Output the [X, Y] coordinate of the center of the cell containing the given text.  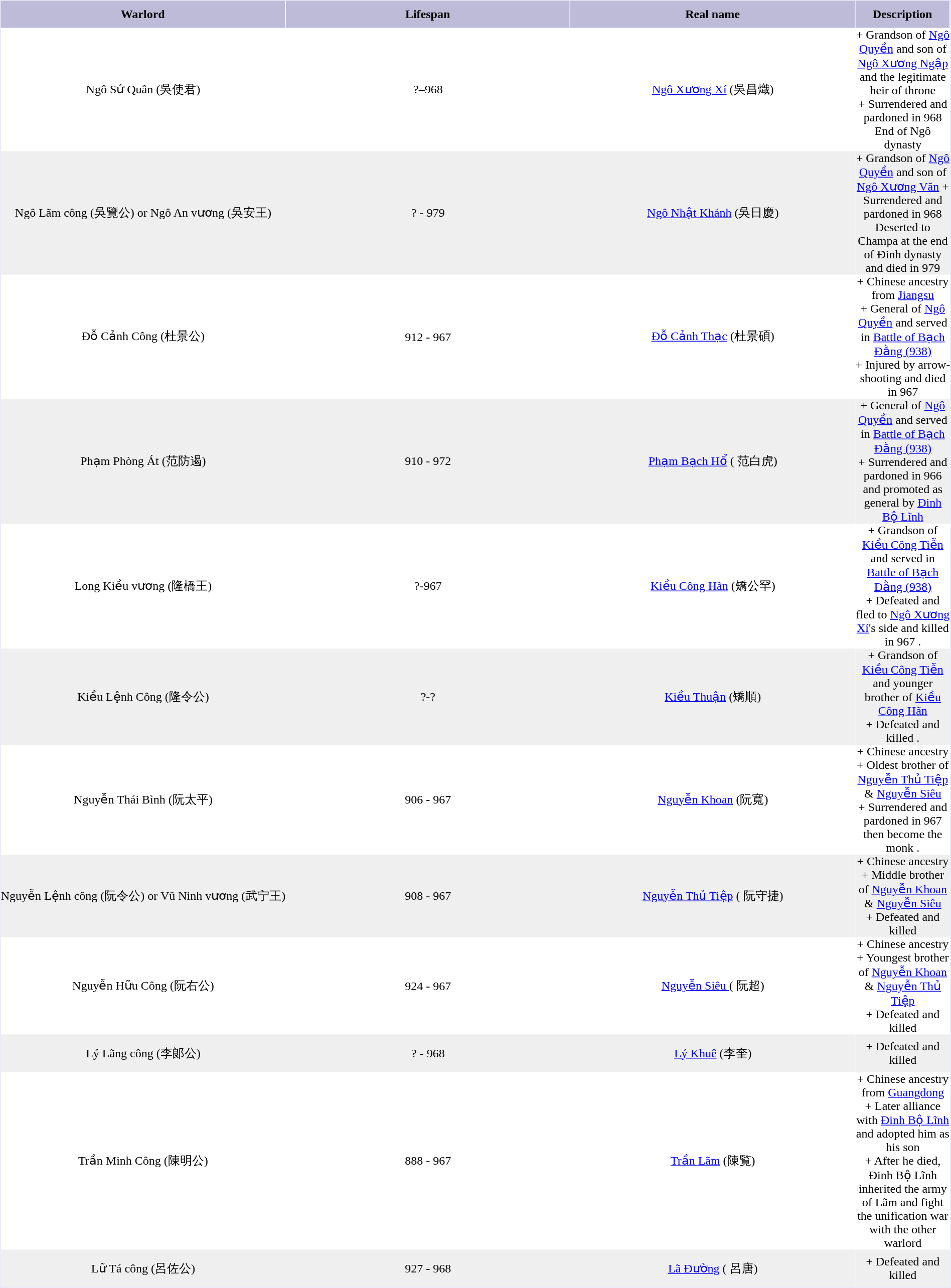
Trần Minh Công (陳明公) [143, 1161]
Ngô Sứ Quân (吳使君) [143, 90]
Lý Khuê (李奎) [713, 1053]
Phạm Phòng Át (范防遏) [143, 461]
Warlord [143, 15]
+ Grandson of Ngô Quyền and son of Ngô Xương Ngập and the legitimate heir of throne + Surrendered and pardoned in 968 End of Ngô dynasty [903, 90]
Kiều Công Hãn (矯公罕) [713, 586]
Kiều Thuận (矯順) [713, 697]
?-? [428, 697]
+ Chinese ancestry from Jiangsu + General of Ngô Quyền and served in Battle of Bạch Đằng (938) + Injured by arrow-shooting and died in 967 [903, 337]
+ Grandson of Ngô Quyền and son of Ngô Xương Văn + Surrendered and pardoned in 968 Deserted to Champa at the end of Đinh dynasty and died in 979 [903, 213]
Nguyễn Lệnh công (阮令公) or Vũ Ninh vương (武宁王) [143, 896]
Nguyễn Thủ Tiệp ( 阮守捷) [713, 896]
+ Chinese ancestry + Youngest brother of Nguyễn Khoan & Nguyễn Thủ Tiệp + Defeated and killed [903, 986]
912 - 967 [428, 337]
? - 979 [428, 213]
Lã Đường ( 呂唐) [713, 1269]
Ngô Nhật Khánh (吳日慶) [713, 213]
Nguyễn Siêu ( 阮超) [713, 986]
Lifespan [428, 15]
924 - 967 [428, 986]
Phạm Bạch Hổ ( 范白虎) [713, 461]
Ngô Lãm công (吳覽公) or Ngô An vương (吳安王) [143, 213]
+ Chinese ancestry + Middle brother of Nguyễn Khoan & Nguyễn Siêu + Defeated and killed [903, 896]
Real name [713, 15]
+ General of Ngô Quyền and served in Battle of Bạch Đằng (938) + Surrendered and pardoned in 966 and promoted as general by Đinh Bộ Lĩnh [903, 461]
Nguyễn Hữu Công (阮右公) [143, 986]
?–968 [428, 90]
+ Chinese ancestry + Oldest brother of Nguyễn Thủ Tiệp & Nguyễn Siêu + Surrendered and pardoned in 967 then become the monk . [903, 799]
Lý Lãng công (李郞公) [143, 1053]
Đỗ Cảnh Công (杜景公) [143, 337]
Kiều Lệnh Công (隆令公) [143, 697]
+ Grandson of Kiều Công Tiễn and younger brother of Kiều Công Hãn + Defeated and killed . [903, 697]
910 - 972 [428, 461]
Nguyễn Thái Bình (阮太平) [143, 799]
+ Grandson of Kiều Công Tiễn and served in Battle of Bạch Đằng (938) + Defeated and fled to Ngô Xương Xí's side and killed in 967 . [903, 586]
Long Kiều vương (隆橋王) [143, 586]
Ngô Xương Xí (吳昌熾) [713, 90]
906 - 967 [428, 799]
908 - 967 [428, 896]
927 - 968 [428, 1269]
?-967 [428, 586]
Description [903, 15]
Lữ Tá công (呂佐公) [143, 1269]
Trần Lãm (陳覧) [713, 1161]
? - 968 [428, 1053]
Nguyễn Khoan (阮寬) [713, 799]
Đỗ Cảnh Thạc (杜景碩) [713, 337]
888 - 967 [428, 1161]
